Capture the cell that displays the provided text and extract its [x, y] central coordinate. 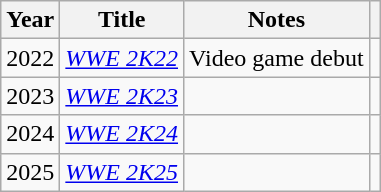
WWE 2K23 [122, 96]
Year [30, 20]
WWE 2K25 [122, 172]
Video game debut [277, 58]
WWE 2K22 [122, 58]
2023 [30, 96]
Notes [277, 20]
WWE 2K24 [122, 134]
2025 [30, 172]
2022 [30, 58]
Title [122, 20]
2024 [30, 134]
